Identify which cell holds the provided text, then report its (x, y) central coordinate. 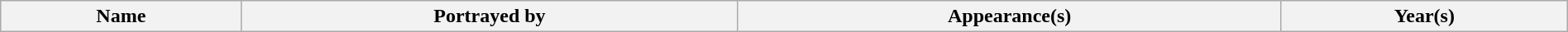
Appearance(s) (1009, 16)
Name (121, 16)
Portrayed by (490, 16)
Year(s) (1424, 16)
